Extract the [X, Y] coordinate from the center of the cell holding the provided text.  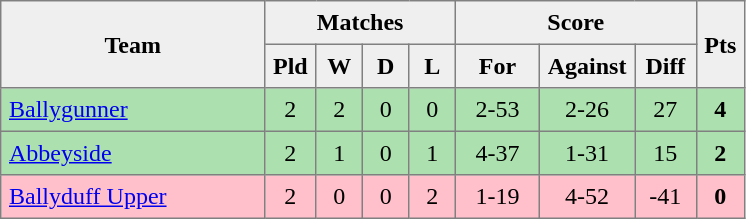
Abbeyside [133, 153]
4 [720, 110]
27 [666, 110]
2-53 [497, 110]
For [497, 66]
Team [133, 44]
Pts [720, 44]
Ballygunner [133, 110]
1-19 [497, 197]
15 [666, 153]
W [339, 66]
Ballyduff Upper [133, 197]
D [385, 66]
2-26 [586, 110]
L [432, 66]
Score [576, 23]
Against [586, 66]
4-52 [586, 197]
-41 [666, 197]
4-37 [497, 153]
Diff [666, 66]
1-31 [586, 153]
Matches [360, 23]
Pld [290, 66]
